Pinpoint the cell where the given text exists, returning its [x, y] midpoint coordinate. 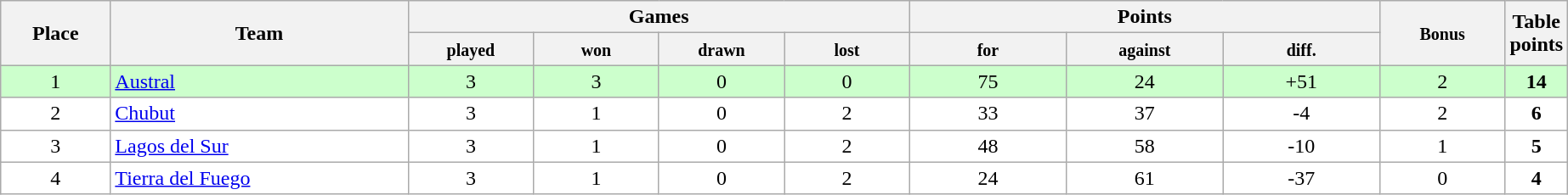
Austral [259, 81]
33 [988, 114]
drawn [722, 49]
14 [1537, 81]
for [988, 49]
75 [988, 81]
lost [847, 49]
58 [1145, 146]
37 [1145, 114]
Points [1144, 17]
61 [1145, 178]
-4 [1301, 114]
5 [1537, 146]
+51 [1301, 81]
won [597, 49]
6 [1537, 114]
Lagos del Sur [259, 146]
Chubut [259, 114]
48 [988, 146]
diff. [1301, 49]
against [1145, 49]
Tierra del Fuego [259, 178]
Team [259, 33]
Tablepoints [1537, 33]
-10 [1301, 146]
Bonus [1442, 33]
-37 [1301, 178]
Games [659, 17]
played [471, 49]
Place [56, 33]
